From the cell containing the given text, extract its center point as [x, y] coordinate. 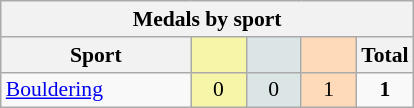
Medals by sport [208, 19]
Sport [96, 55]
Total [384, 55]
Bouldering [96, 90]
